Scan for the cell matching the given text and deliver its [x, y] coordinate at center. 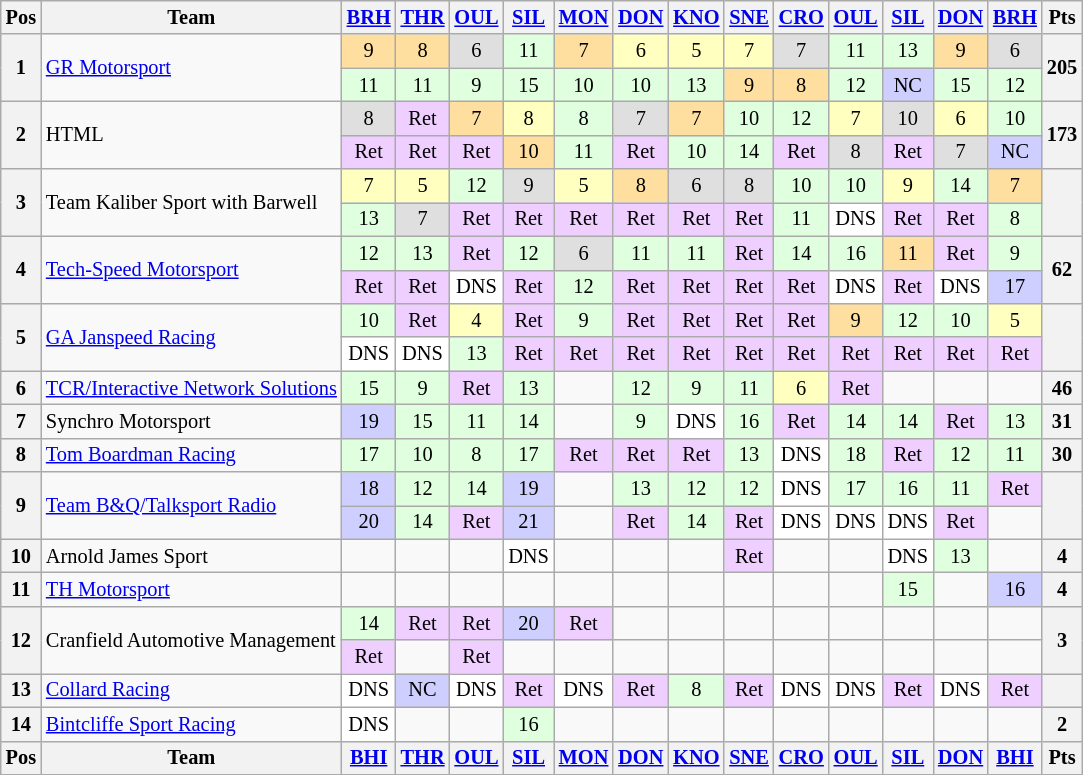
Team Kaliber Sport with Barwell [192, 202]
TCR/Interactive Network Solutions [192, 388]
62 [1062, 270]
31 [1062, 421]
Arnold James Sport [192, 556]
173 [1062, 134]
Tech-Speed Motorsport [192, 270]
30 [1062, 455]
Cranfield Automotive Management [192, 640]
Tom Boardman Racing [192, 455]
205 [1062, 68]
46 [1062, 388]
Synchro Motorsport [192, 421]
21 [528, 522]
GR Motorsport [192, 68]
GA Janspeed Racing [192, 336]
Bintcliffe Sport Racing [192, 724]
TH Motorsport [192, 589]
1 [21, 68]
Team B&Q/Talksport Radio [192, 506]
HTML [192, 134]
Collard Racing [192, 690]
